Find where the given text appears and provide that cell's center as (X, Y) coordinate. 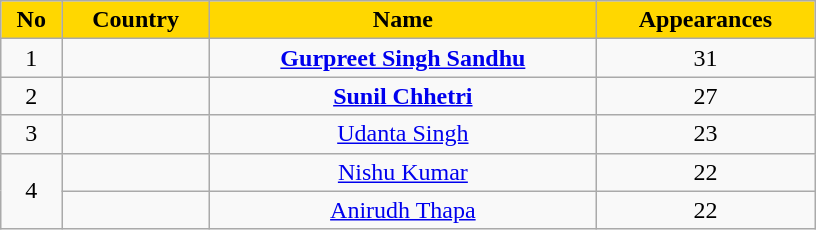
Gurpreet Singh Sandhu (402, 58)
Appearances (705, 20)
Country (136, 20)
Anirudh Thapa (402, 210)
31 (705, 58)
23 (705, 134)
2 (32, 96)
27 (705, 96)
No (32, 20)
3 (32, 134)
1 (32, 58)
Nishu Kumar (402, 172)
4 (32, 191)
Sunil Chhetri (402, 96)
Udanta Singh (402, 134)
Name (402, 20)
